Pinpoint the cell where the given text exists, returning its [x, y] midpoint coordinate. 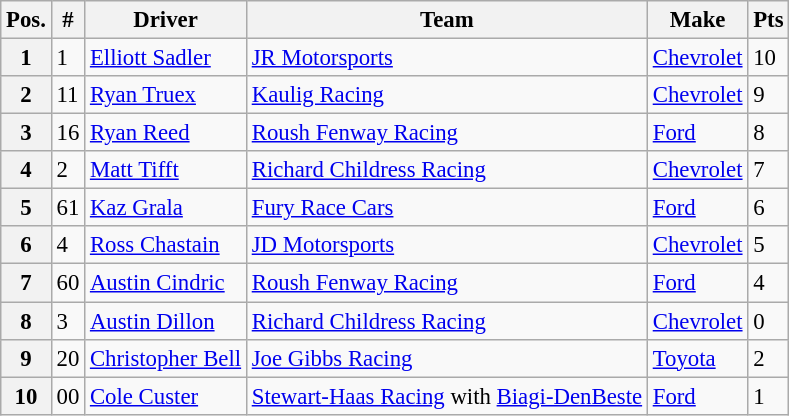
61 [68, 208]
Elliott Sadler [166, 58]
Ross Chastain [166, 245]
Fury Race Cars [446, 208]
16 [68, 133]
Ryan Truex [166, 95]
60 [68, 283]
Christopher Bell [166, 358]
Kaz Grala [166, 208]
Matt Tifft [166, 170]
Pos. [26, 20]
Joe Gibbs Racing [446, 358]
Austin Cindric [166, 283]
JD Motorsports [446, 245]
Austin Dillon [166, 321]
Driver [166, 20]
0 [768, 321]
11 [68, 95]
20 [68, 358]
Stewart-Haas Racing with Biagi-DenBeste [446, 396]
Ryan Reed [166, 133]
Make [697, 20]
Pts [768, 20]
# [68, 20]
Toyota [697, 358]
Kaulig Racing [446, 95]
Team [446, 20]
00 [68, 396]
JR Motorsports [446, 58]
Cole Custer [166, 396]
